Search for the cell housing the specified text and yield its [X, Y] center coordinate. 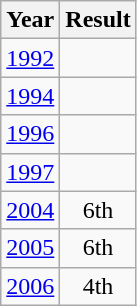
1992 [30, 58]
1994 [30, 96]
2005 [30, 248]
1997 [30, 172]
2006 [30, 286]
Year [30, 20]
1996 [30, 134]
2004 [30, 210]
4th [98, 286]
Result [98, 20]
